Identify which cell holds the provided text, then report its [X, Y] central coordinate. 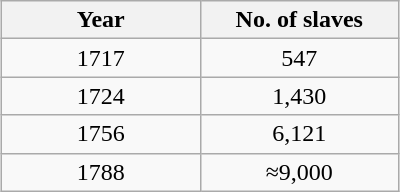
1756 [100, 134]
1788 [100, 172]
1717 [100, 58]
1,430 [300, 96]
≈9,000 [300, 172]
Year [100, 20]
1724 [100, 96]
547 [300, 58]
6,121 [300, 134]
No. of slaves [300, 20]
